From the cell containing the given text, extract its center point as (x, y) coordinate. 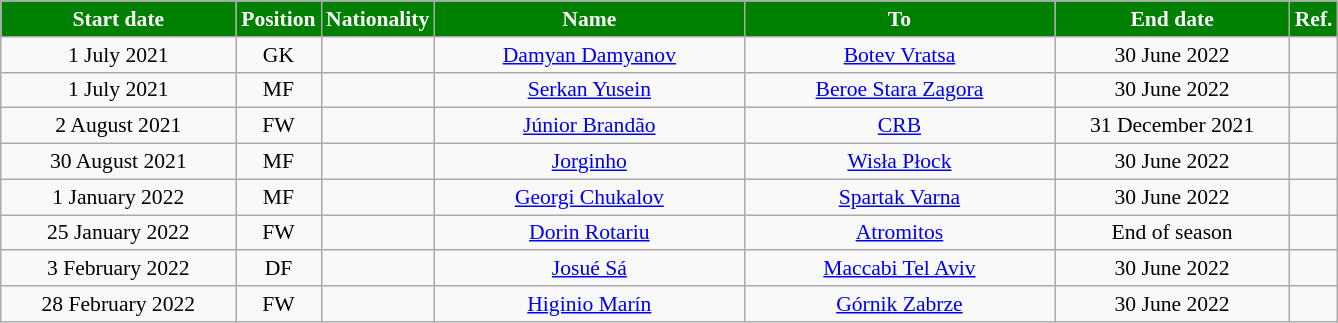
Georgi Chukalov (589, 197)
Spartak Varna (899, 197)
Start date (118, 19)
GK (278, 55)
Wisła Płock (899, 162)
28 February 2022 (118, 304)
Nationality (378, 19)
Atromitos (899, 233)
Dorin Rotariu (589, 233)
1 January 2022 (118, 197)
30 August 2021 (118, 162)
DF (278, 269)
31 December 2021 (1172, 126)
Beroe Stara Zagora (899, 90)
Serkan Yusein (589, 90)
Maccabi Tel Aviv (899, 269)
Position (278, 19)
End of season (1172, 233)
Botev Vratsa (899, 55)
CRB (899, 126)
2 August 2021 (118, 126)
3 February 2022 (118, 269)
End date (1172, 19)
Júnior Brandão (589, 126)
Damyan Damyanov (589, 55)
Name (589, 19)
25 January 2022 (118, 233)
Josué Sá (589, 269)
Jorginho (589, 162)
To (899, 19)
Higinio Marín (589, 304)
Górnik Zabrze (899, 304)
Ref. (1314, 19)
